Return [x, y] of the center of cell containing provided text 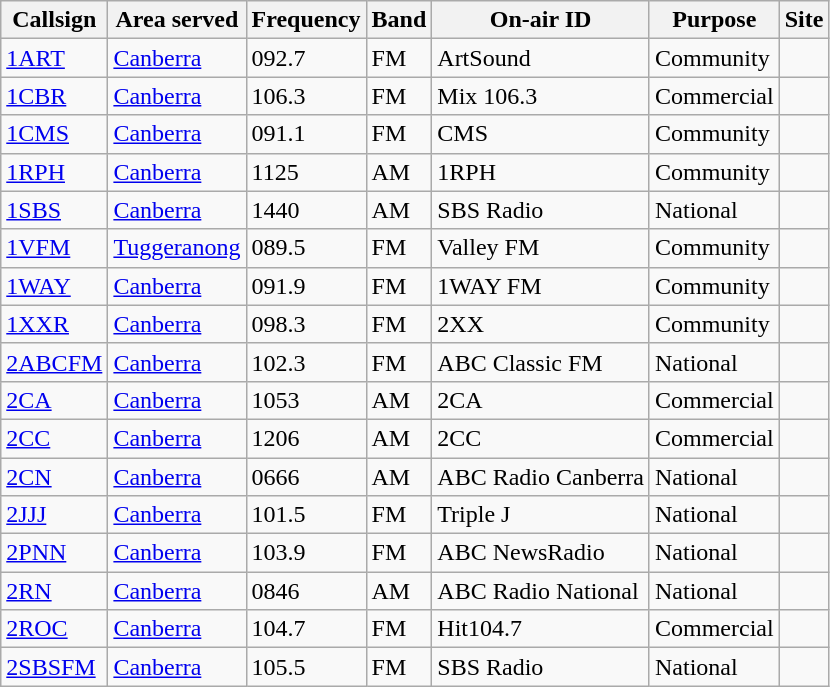
1CBR [54, 96]
098.3 [306, 324]
2RN [54, 591]
1WAY [54, 286]
2SBSFM [54, 667]
Frequency [306, 20]
092.7 [306, 58]
On-air ID [541, 20]
2ROC [54, 629]
104.7 [306, 629]
1440 [306, 210]
Tuggeranong [177, 248]
2PNN [54, 553]
091.9 [306, 286]
2JJJ [54, 515]
1SBS [54, 210]
Area served [177, 20]
Hit104.7 [541, 629]
1XXR [54, 324]
1125 [306, 172]
2ABCFM [54, 362]
1206 [306, 438]
0666 [306, 477]
CMS [541, 134]
0846 [306, 591]
1ART [54, 58]
101.5 [306, 515]
1WAY FM [541, 286]
Mix 106.3 [541, 96]
Callsign [54, 20]
ABC Radio Canberra [541, 477]
ABC NewsRadio [541, 553]
1CMS [54, 134]
ABC Radio National [541, 591]
2CN [54, 477]
091.1 [306, 134]
Purpose [714, 20]
Band [399, 20]
089.5 [306, 248]
ABC Classic FM [541, 362]
Valley FM [541, 248]
105.5 [306, 667]
103.9 [306, 553]
1053 [306, 400]
106.3 [306, 96]
Triple J [541, 515]
Site [804, 20]
ArtSound [541, 58]
2XX [541, 324]
102.3 [306, 362]
1VFM [54, 248]
